Extract the (X, Y) coordinate from the center of the cell holding the provided text.  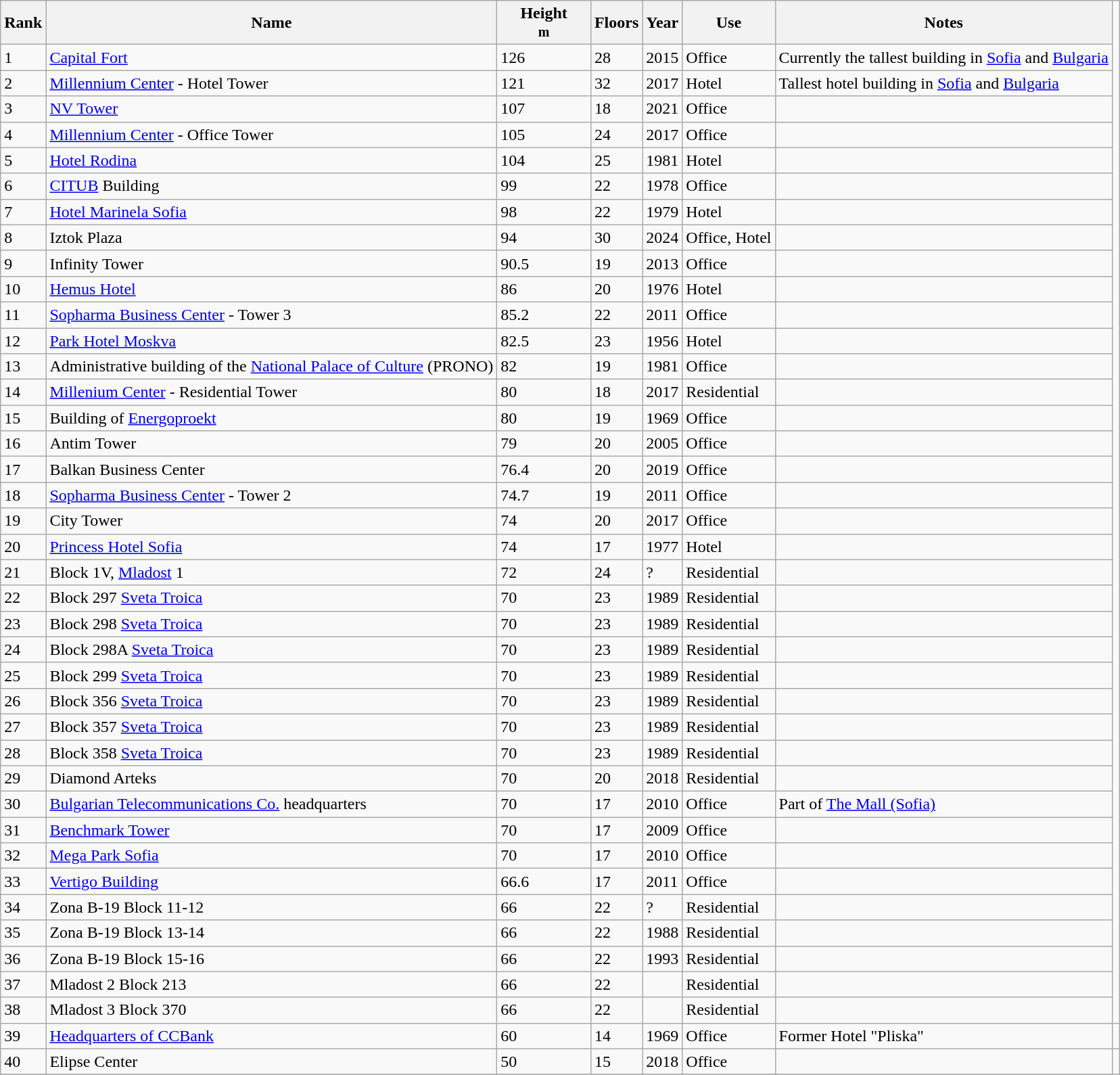
CITUB Building (272, 186)
72 (544, 572)
Name (272, 23)
2015 (663, 58)
City Tower (272, 521)
Notes (943, 23)
2 (23, 83)
Millennium Center - Office Tower (272, 135)
1976 (663, 289)
Hotel Rodina (272, 160)
Zona B-19 Block 13-14 (272, 933)
Block 356 Sveta Troica (272, 701)
126 (544, 58)
38 (23, 1010)
36 (23, 959)
Block 1V, Mladost 1 (272, 572)
35 (23, 933)
Hotel Marinela Sofia (272, 212)
Millennium Center - Hotel Tower (272, 83)
99 (544, 186)
Infinity Tower (272, 263)
82 (544, 367)
Mladost 2 Block 213 (272, 984)
76.4 (544, 470)
Block 298A Sveta Troica (272, 649)
Iztok Plaza (272, 237)
Diamond Arteks (272, 779)
66.6 (544, 882)
27 (23, 727)
Bulgarian Telecommunications Co. headquarters (272, 804)
Antim Tower (272, 444)
Balkan Business Center (272, 470)
2021 (663, 109)
39 (23, 1036)
Hemus Hotel (272, 289)
Sopharma Business Center - Tower 2 (272, 495)
Sopharma Business Center - Tower 3 (272, 315)
Office, Hotel (729, 237)
Capital Fort (272, 58)
60 (544, 1036)
5 (23, 160)
2019 (663, 470)
NV Tower (272, 109)
98 (544, 212)
2005 (663, 444)
8 (23, 237)
Block 299 Sveta Troica (272, 675)
9 (23, 263)
Headquarters of CCBank (272, 1036)
1979 (663, 212)
33 (23, 882)
Administrative building of the National Palace of Culture (PRONO) (272, 367)
Park Hotel Moskva (272, 340)
21 (23, 572)
Zona B-19 Block 15-16 (272, 959)
Zona B-19 Block 11-12 (272, 907)
85.2 (544, 315)
Heightm (544, 23)
Block 358 Sveta Troica (272, 753)
13 (23, 367)
Part of The Mall (Sofia) (943, 804)
Tallest hotel building in Sofia and Bulgaria (943, 83)
Floors (616, 23)
Block 357 Sveta Troica (272, 727)
Block 297 Sveta Troica (272, 598)
1993 (663, 959)
121 (544, 83)
11 (23, 315)
2013 (663, 263)
Princess Hotel Sofia (272, 547)
90.5 (544, 263)
31 (23, 830)
1956 (663, 340)
79 (544, 444)
Millenium Center - Residential Tower (272, 392)
4 (23, 135)
34 (23, 907)
Former Hotel "Pliska" (943, 1036)
1 (23, 58)
1978 (663, 186)
50 (544, 1061)
Mega Park Sofia (272, 856)
10 (23, 289)
Building of Energoproekt (272, 418)
2009 (663, 830)
16 (23, 444)
7 (23, 212)
3 (23, 109)
6 (23, 186)
Elipse Center (272, 1061)
29 (23, 779)
37 (23, 984)
107 (544, 109)
86 (544, 289)
Benchmark Tower (272, 830)
Mladost 3 Block 370 (272, 1010)
94 (544, 237)
1977 (663, 547)
26 (23, 701)
Block 298 Sveta Troica (272, 624)
Use (729, 23)
Currently the tallest building in Sofia and Bulgaria (943, 58)
Rank (23, 23)
Year (663, 23)
82.5 (544, 340)
12 (23, 340)
74.7 (544, 495)
1988 (663, 933)
105 (544, 135)
2024 (663, 237)
Vertigo Building (272, 882)
40 (23, 1061)
104 (544, 160)
